Search for the cell housing the specified text and yield its [X, Y] center coordinate. 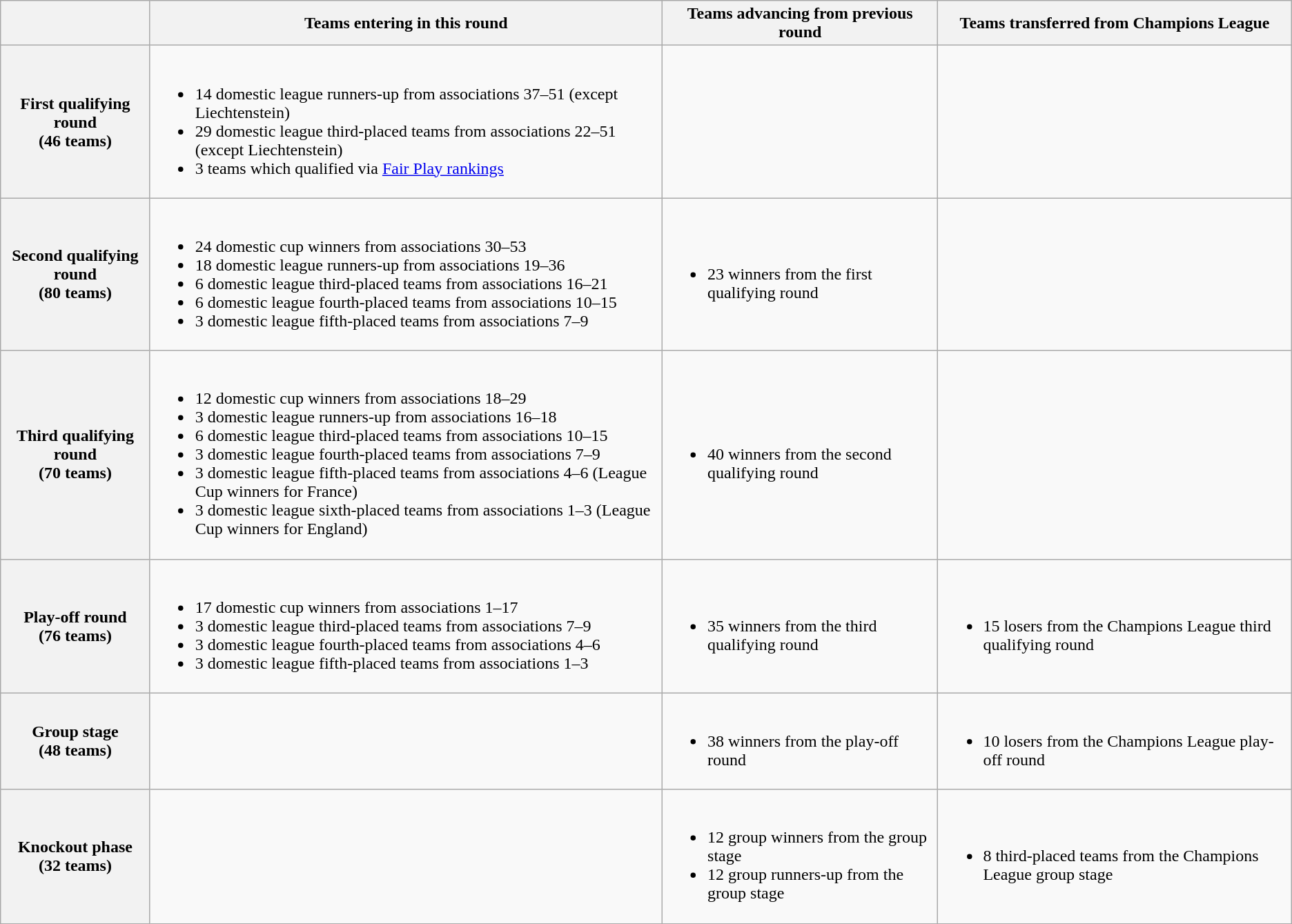
Second qualifying round (80 teams) [75, 275]
10 losers from the Champions League play-off round [1115, 741]
Group stage (48 teams) [75, 741]
First qualifying round (46 teams) [75, 121]
15 losers from the Champions League third qualifying round [1115, 626]
38 winners from the play-off round [801, 741]
Teams transferred from Champions League [1115, 23]
40 winners from the second qualifying round [801, 455]
Knockout phase (32 teams) [75, 856]
35 winners from the third qualifying round [801, 626]
12 group winners from the group stage12 group runners-up from the group stage [801, 856]
Teams advancing from previous round [801, 23]
8 third-placed teams from the Champions League group stage [1115, 856]
Third qualifying round (70 teams) [75, 455]
Teams entering in this round [406, 23]
23 winners from the first qualifying round [801, 275]
Play-off round (76 teams) [75, 626]
